For the text-containing cell, return its midpoint in [X, Y] coordinate format. 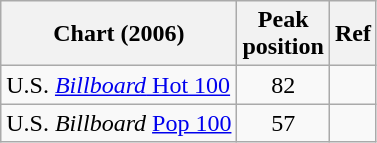
82 [283, 85]
U.S. Billboard Hot 100 [119, 85]
Ref [352, 34]
Chart (2006) [119, 34]
Peakposition [283, 34]
57 [283, 123]
U.S. Billboard Pop 100 [119, 123]
